Find where the given text appears and provide that cell's center as [X, Y] coordinate. 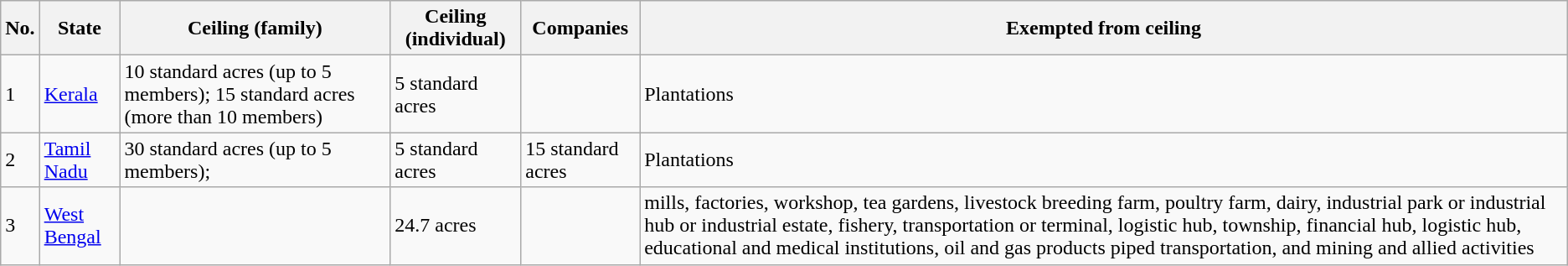
30 standard acres (up to 5 members); [255, 159]
Exempted from ceiling [1104, 29]
Ceiling (family) [255, 29]
Kerala [80, 94]
15 standard acres [580, 159]
1 [20, 94]
3 [20, 226]
Companies [580, 29]
2 [20, 159]
West Bengal [80, 226]
Tamil Nadu [80, 159]
10 standard acres (up to 5 members); 15 standard acres (more than 10 members) [255, 94]
Ceiling (individual) [456, 29]
24.7 acres [456, 226]
State [80, 29]
No. [20, 29]
